Search for the cell housing the specified text and yield its (X, Y) center coordinate. 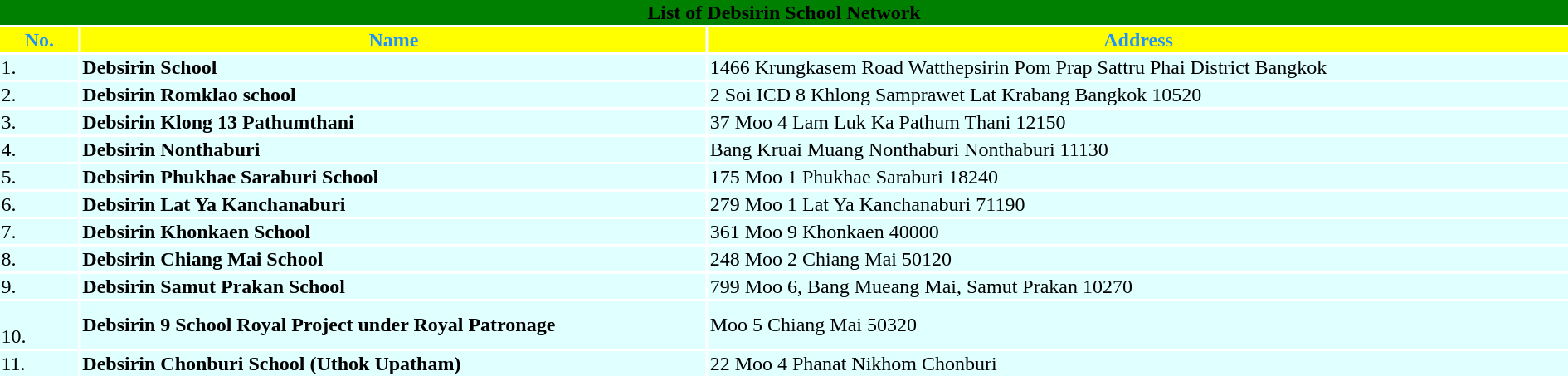
4. (40, 149)
9. (40, 286)
5. (40, 177)
Debsirin Romklao school (393, 95)
22 Moo 4 Phanat Nikhom Chonburi (1138, 364)
No. (40, 40)
Debsirin Samut Prakan School (393, 286)
Debsirin Chiang Mai School (393, 259)
2 Soi ICD 8 Khlong Samprawet Lat Krabang Bangkok 10520 (1138, 95)
Bang Kruai Muang Nonthaburi Nonthaburi 11130 (1138, 149)
Debsirin Phukhae Saraburi School (393, 177)
Debsirin School (393, 67)
6. (40, 204)
Address (1138, 40)
Debsirin Khonkaen School (393, 232)
2. (40, 95)
Moo 5 Chiang Mai 50320 (1138, 325)
7. (40, 232)
10. (40, 325)
1. (40, 67)
Debsirin Chonburi School (Uthok Upatham) (393, 364)
3. (40, 122)
Name (393, 40)
361 Moo 9 Khonkaen 40000 (1138, 232)
175 Moo 1 Phukhae Saraburi 18240 (1138, 177)
List of Debsirin School Network (784, 12)
799 Moo 6, Bang Mueang Mai, Samut Prakan 10270 (1138, 286)
248 Moo 2 Chiang Mai 50120 (1138, 259)
11. (40, 364)
Debsirin Klong 13 Pathumthani (393, 122)
279 Moo 1 Lat Ya Kanchanaburi 71190 (1138, 204)
Debsirin Nonthaburi (393, 149)
8. (40, 259)
Debsirin Lat Ya Kanchanaburi (393, 204)
1466 Krungkasem Road Watthepsirin Pom Prap Sattru Phai District Bangkok (1138, 67)
Debsirin 9 School Royal Project under Royal Patronage (393, 325)
37 Moo 4 Lam Luk Ka Pathum Thani 12150 (1138, 122)
